Output the (x, y) coordinate of the center of the cell containing the given text.  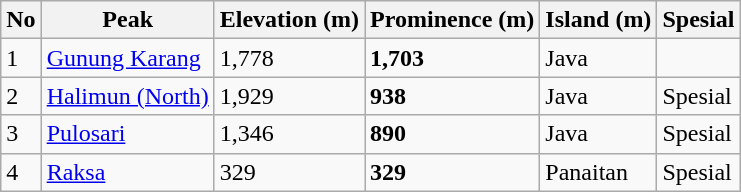
2 (21, 96)
Pulosari (128, 134)
Raksa (128, 172)
Prominence (m) (452, 20)
Elevation (m) (289, 20)
4 (21, 172)
Gunung Karang (128, 58)
1,778 (289, 58)
Halimun (North) (128, 96)
Panaitan (598, 172)
1,929 (289, 96)
No (21, 20)
1,703 (452, 58)
3 (21, 134)
Peak (128, 20)
1,346 (289, 134)
890 (452, 134)
1 (21, 58)
Island (m) (598, 20)
938 (452, 96)
